Determine the [X, Y] coordinate at the center of the cell enclosing the given text.  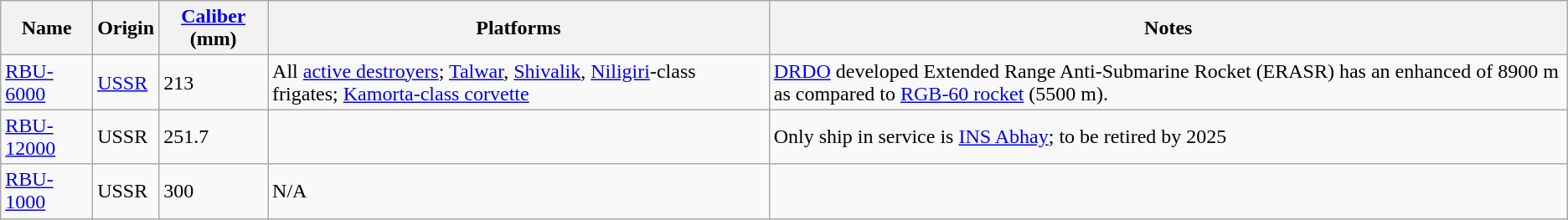
Notes [1168, 28]
Origin [126, 28]
251.7 [214, 137]
Platforms [519, 28]
Name [47, 28]
213 [214, 82]
N/A [519, 191]
RBU-6000 [47, 82]
Caliber (mm) [214, 28]
DRDO developed Extended Range Anti-Submarine Rocket (ERASR) has an enhanced of 8900 m as compared to RGB-60 rocket (5500 m). [1168, 82]
Only ship in service is INS Abhay; to be retired by 2025 [1168, 137]
RBU-12000 [47, 137]
RBU-1000 [47, 191]
300 [214, 191]
All active destroyers; Talwar, Shivalik, Niligiri-class frigates; Kamorta-class corvette [519, 82]
